From the cell containing the given text, extract its center point as (X, Y) coordinate. 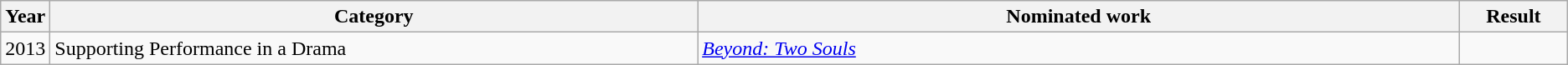
Year (25, 17)
2013 (25, 48)
Result (1514, 17)
Supporting Performance in a Drama (374, 48)
Beyond: Two Souls (1079, 48)
Nominated work (1079, 17)
Category (374, 17)
